Scan for the cell matching the given text and deliver its (X, Y) coordinate at center. 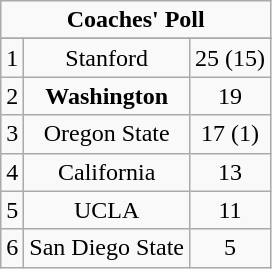
4 (12, 172)
1 (12, 58)
Coaches' Poll (136, 20)
San Diego State (107, 248)
California (107, 172)
3 (12, 134)
2 (12, 96)
Oregon State (107, 134)
UCLA (107, 210)
Washington (107, 96)
Stanford (107, 58)
25 (15) (230, 58)
11 (230, 210)
13 (230, 172)
19 (230, 96)
6 (12, 248)
17 (1) (230, 134)
